Return [x, y] of the center of cell containing provided text 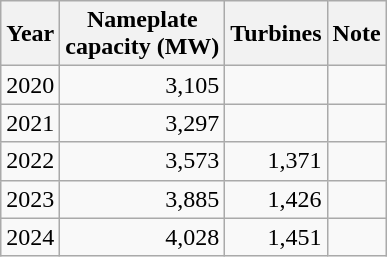
3,885 [142, 199]
2024 [30, 237]
1,426 [276, 199]
Year [30, 34]
3,105 [142, 85]
Turbines [276, 34]
1,371 [276, 161]
Nameplate capacity (MW) [142, 34]
1,451 [276, 237]
3,297 [142, 123]
2020 [30, 85]
2023 [30, 199]
4,028 [142, 237]
2021 [30, 123]
Note [356, 34]
3,573 [142, 161]
2022 [30, 161]
